For the text-containing cell, return its midpoint in (X, Y) coordinate format. 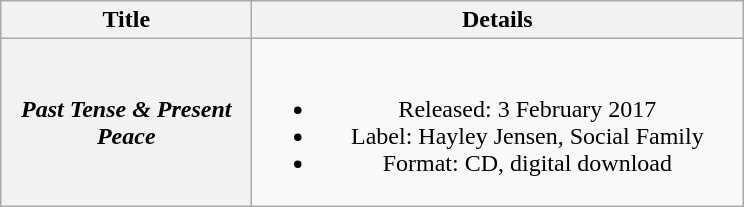
Title (126, 20)
Details (498, 20)
Released: 3 February 2017Label: Hayley Jensen, Social FamilyFormat: CD, digital download (498, 122)
Past Tense & Present Peace (126, 122)
